Find where the given text appears and provide that cell's center as [X, Y] coordinate. 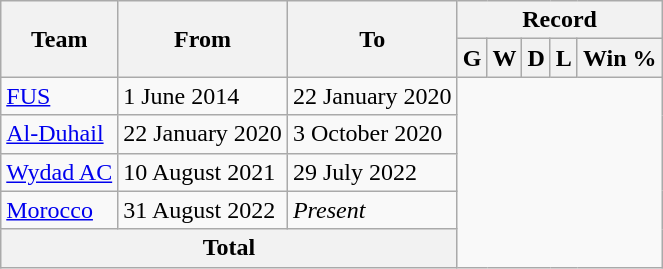
3 October 2020 [372, 134]
FUS [60, 96]
29 July 2022 [372, 172]
31 August 2022 [203, 210]
10 August 2021 [203, 172]
Record [560, 20]
D [536, 58]
To [372, 39]
Morocco [60, 210]
1 June 2014 [203, 96]
Team [60, 39]
From [203, 39]
Al-Duhail [60, 134]
G [472, 58]
L [564, 58]
W [504, 58]
Win % [620, 58]
Total [229, 248]
Wydad AC [60, 172]
Present [372, 210]
